Search for the cell housing the specified text and yield its [x, y] center coordinate. 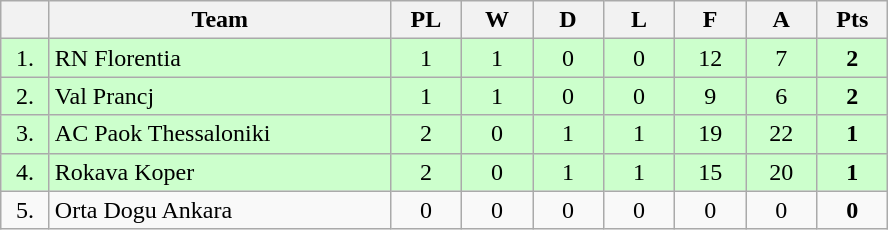
12 [710, 58]
Rokava Koper [220, 172]
Team [220, 20]
W [496, 20]
PL [426, 20]
L [640, 20]
9 [710, 96]
D [568, 20]
A [782, 20]
Val Prancj [220, 96]
15 [710, 172]
Pts [852, 20]
RN Florentia [220, 58]
4. [26, 172]
1. [26, 58]
3. [26, 134]
5. [26, 210]
2. [26, 96]
Orta Dogu Ankara [220, 210]
19 [710, 134]
6 [782, 96]
22 [782, 134]
7 [782, 58]
AC Paok Thessaloniki [220, 134]
20 [782, 172]
F [710, 20]
